Pinpoint the cell where the given text exists, returning its [X, Y] midpoint coordinate. 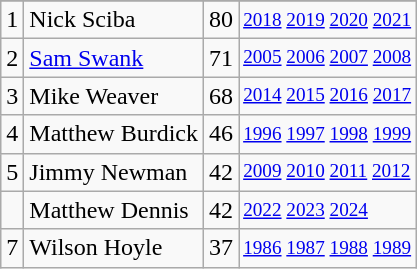
Nick Sciba [114, 20]
Jimmy Newman [114, 172]
68 [222, 96]
Matthew Burdick [114, 134]
3 [12, 96]
Mike Weaver [114, 96]
4 [12, 134]
2 [12, 58]
Wilson Hoyle [114, 248]
2014 2015 2016 2017 [328, 96]
2018 2019 2020 2021 [328, 20]
1986 1987 1988 1989 [328, 248]
1 [12, 20]
37 [222, 248]
Matthew Dennis [114, 210]
1996 1997 1998 1999 [328, 134]
2022 2023 2024 [328, 210]
Sam Swank [114, 58]
71 [222, 58]
7 [12, 248]
80 [222, 20]
2009 2010 2011 2012 [328, 172]
5 [12, 172]
46 [222, 134]
2005 2006 2007 2008 [328, 58]
